Scan for the cell matching the given text and deliver its (x, y) coordinate at center. 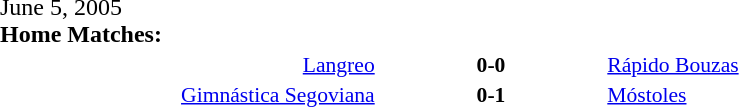
0-0 (492, 64)
